Find where the given text appears and provide that cell's center as (x, y) coordinate. 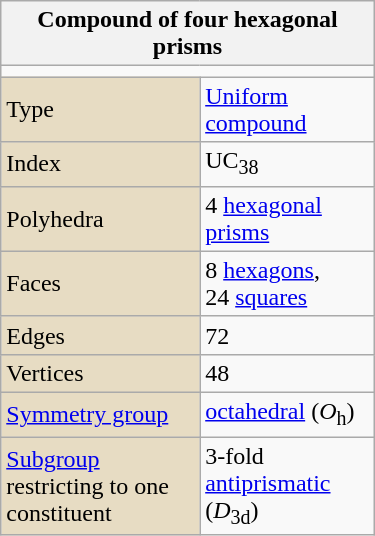
Index (100, 164)
Symmetry group (100, 415)
Vertices (100, 373)
Compound of four hexagonal prisms (188, 34)
Faces (100, 284)
8 hexagons,24 squares (288, 284)
72 (288, 335)
Type (100, 110)
4 hexagonal prisms (288, 218)
Subgroup restricting to one constituent (100, 486)
octahedral (Oh) (288, 415)
Edges (100, 335)
3-fold antiprismatic (D3d) (288, 486)
Polyhedra (100, 218)
Uniform compound (288, 110)
UC38 (288, 164)
48 (288, 373)
